Scan for the cell matching the given text and deliver its (x, y) coordinate at center. 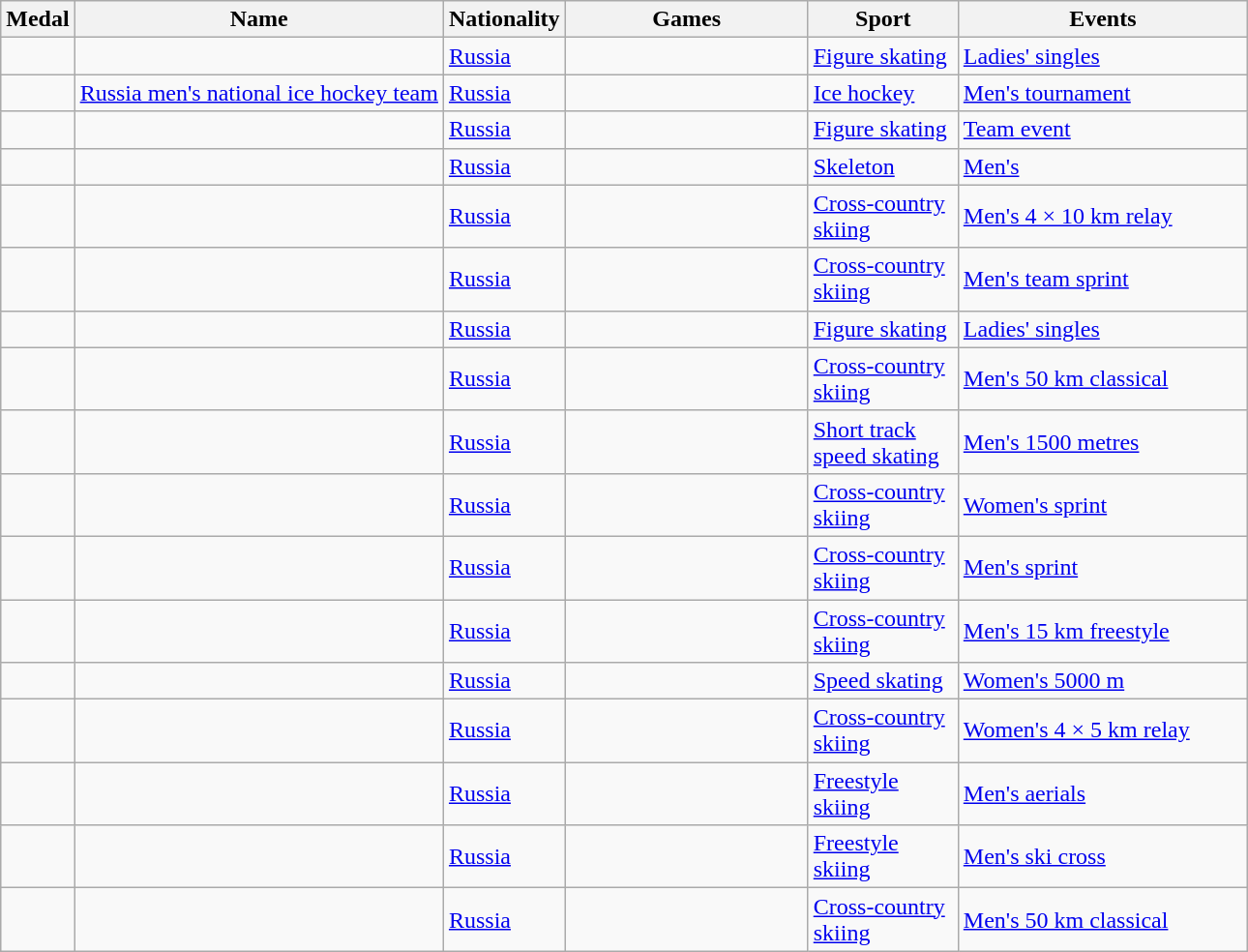
Women's sprint (1103, 505)
Women's 5000 m (1103, 681)
Men's ski cross (1103, 857)
Men's 1500 metres (1103, 441)
Speed skating (882, 681)
Men's team sprint (1103, 279)
Medal (38, 19)
Men's tournament (1103, 93)
Sport (882, 19)
Men's aerials (1103, 793)
Games (687, 19)
Ice hockey (882, 93)
Women's 4 × 5 km relay (1103, 731)
Nationality (504, 19)
Men's 4 × 10 km relay (1103, 217)
Russia men's national ice hockey team (259, 93)
Men's sprint (1103, 567)
Skeleton (882, 166)
Events (1103, 19)
Name (259, 19)
Men's (1103, 166)
Men's 15 km freestyle (1103, 631)
Short track speed skating (882, 441)
Team event (1103, 130)
